Extract the [x, y] coordinate from the center of the cell holding the provided text.  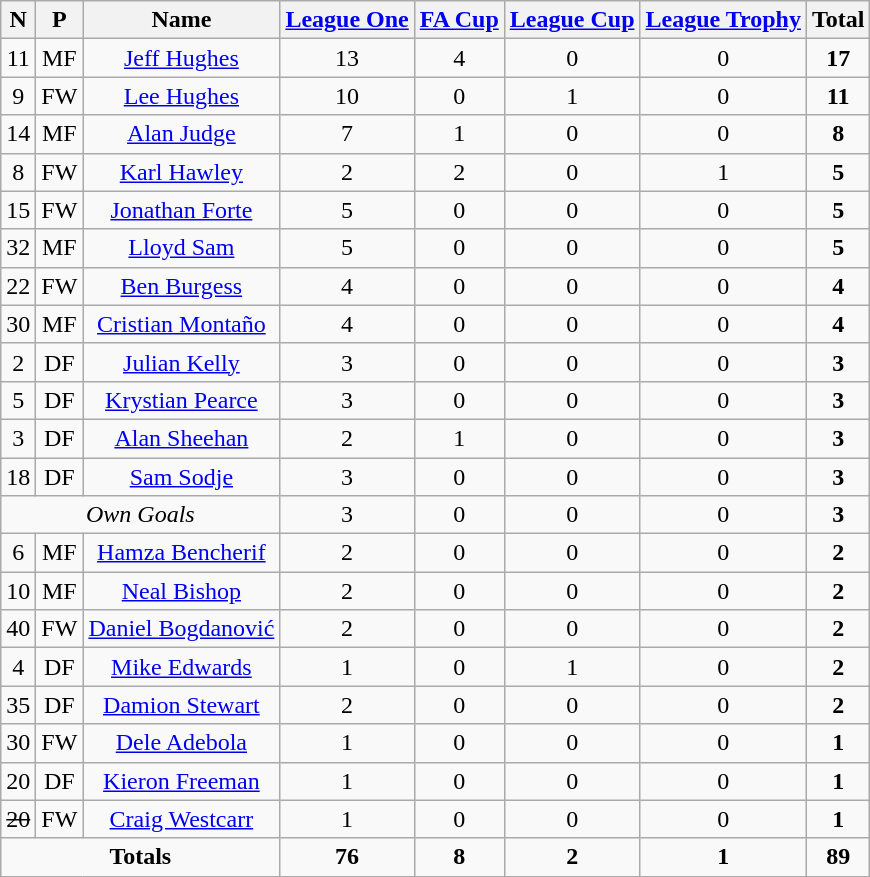
7 [347, 134]
35 [18, 705]
League Cup [572, 20]
Dele Adebola [182, 743]
Craig Westcarr [182, 819]
Own Goals [140, 515]
Hamza Bencherif [182, 553]
13 [347, 58]
FA Cup [459, 20]
Ben Burgess [182, 286]
League Trophy [723, 20]
Name [182, 20]
Sam Sodje [182, 477]
9 [18, 96]
Alan Sheehan [182, 438]
Mike Edwards [182, 667]
Totals [140, 857]
Jonathan Forte [182, 210]
Krystian Pearce [182, 400]
Kieron Freeman [182, 781]
N [18, 20]
Karl Hawley [182, 172]
Cristian Montaño [182, 324]
40 [18, 629]
22 [18, 286]
18 [18, 477]
Jeff Hughes [182, 58]
P [60, 20]
Damion Stewart [182, 705]
76 [347, 857]
15 [18, 210]
Total [838, 20]
League One [347, 20]
6 [18, 553]
Julian Kelly [182, 362]
14 [18, 134]
32 [18, 248]
89 [838, 857]
Alan Judge [182, 134]
17 [838, 58]
Lloyd Sam [182, 248]
Lee Hughes [182, 96]
Daniel Bogdanović [182, 629]
Neal Bishop [182, 591]
